Return [x, y] of the center of cell containing provided text 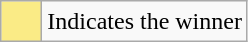
Indicates the winner [145, 22]
